Find where the given text appears and provide that cell's center as [x, y] coordinate. 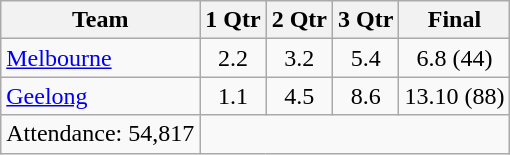
1.1 [233, 96]
Geelong [100, 96]
3.2 [299, 58]
13.10 (88) [454, 96]
Melbourne [100, 58]
3 Qtr [366, 20]
2 Qtr [299, 20]
Team [100, 20]
1 Qtr [233, 20]
Attendance: 54,817 [100, 134]
6.8 (44) [454, 58]
2.2 [233, 58]
5.4 [366, 58]
4.5 [299, 96]
8.6 [366, 96]
Final [454, 20]
